Locate the cell with the specified text and output its (X, Y) center coordinate. 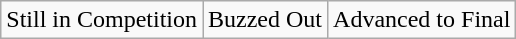
Buzzed Out (264, 20)
Still in Competition (102, 20)
Advanced to Final (422, 20)
